Return the (x, y) coordinate for the center point of the cell that contains the specified text.  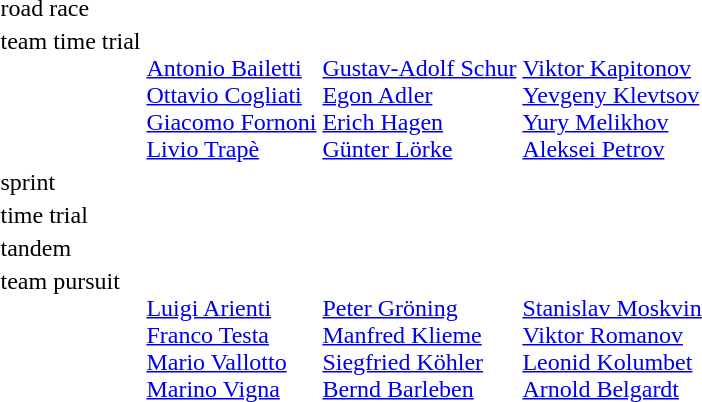
Gustav-Adolf SchurEgon AdlerErich HagenGünter Lörke (420, 95)
Antonio BailettiOttavio CogliatiGiacomo FornoniLivio Trapè (232, 95)
